For the text-containing cell, return its midpoint in (x, y) coordinate format. 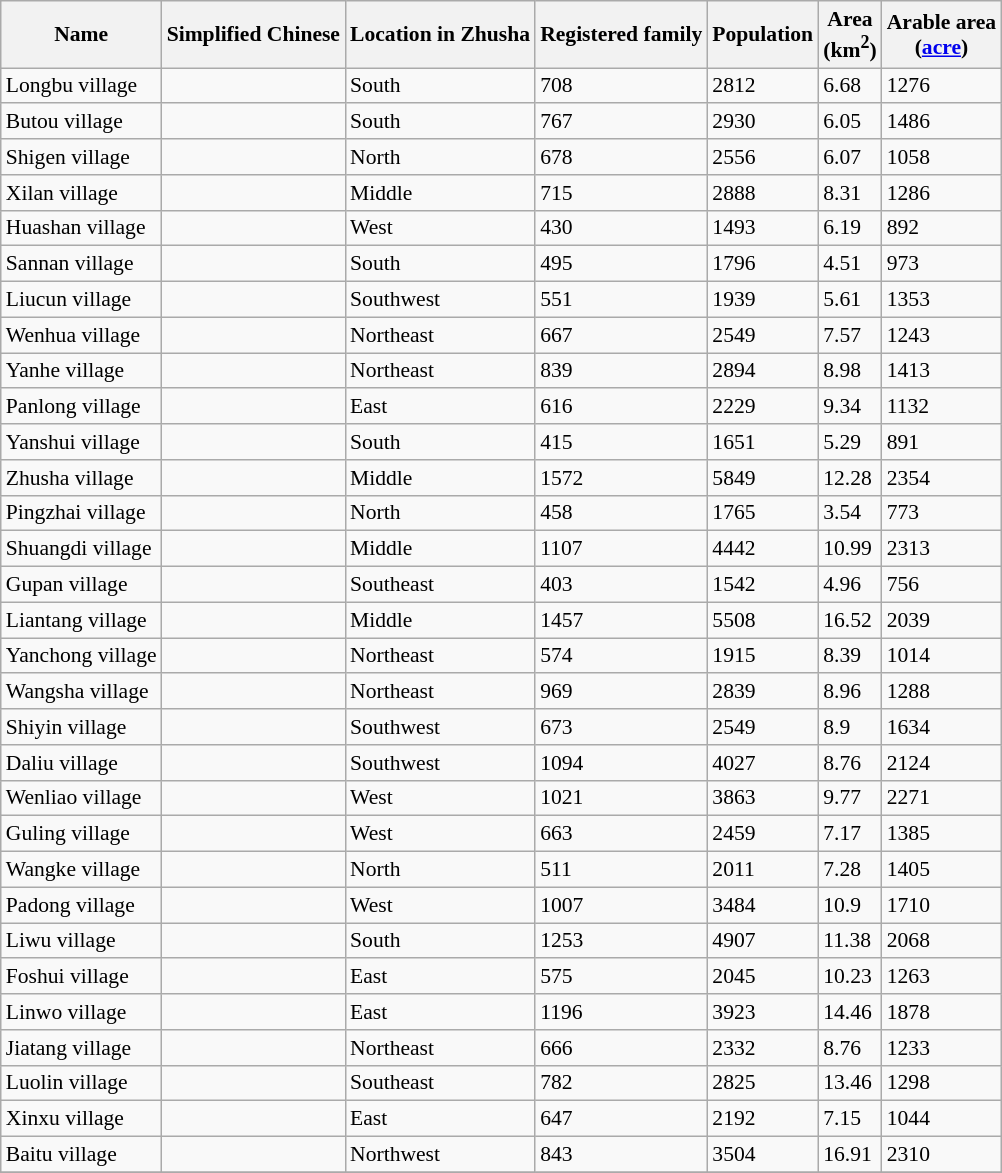
9.34 (850, 407)
16.91 (850, 1155)
1353 (942, 300)
Butou village (82, 122)
1710 (942, 905)
2354 (942, 478)
4907 (762, 941)
1058 (942, 157)
Pingzhai village (82, 513)
Shigen village (82, 157)
2812 (762, 86)
430 (621, 228)
6.19 (850, 228)
403 (621, 585)
767 (621, 122)
4027 (762, 763)
8.96 (850, 692)
Shuangdi village (82, 549)
973 (942, 264)
Longbu village (82, 86)
2011 (762, 870)
1132 (942, 407)
2930 (762, 122)
Yanhe village (82, 371)
8.39 (850, 656)
1413 (942, 371)
678 (621, 157)
708 (621, 86)
575 (621, 977)
Registered family (621, 34)
Wangsha village (82, 692)
5.29 (850, 442)
756 (942, 585)
16.52 (850, 620)
1044 (942, 1119)
Jiatang village (82, 1048)
773 (942, 513)
Simplified Chinese (254, 34)
Area(km2) (850, 34)
663 (621, 834)
13.46 (850, 1083)
3504 (762, 1155)
2313 (942, 549)
8.9 (850, 727)
1385 (942, 834)
1298 (942, 1083)
Daliu village (82, 763)
715 (621, 193)
12.28 (850, 478)
1878 (942, 1012)
6.07 (850, 157)
1276 (942, 86)
1457 (621, 620)
2839 (762, 692)
673 (621, 727)
Wenhua village (82, 335)
2894 (762, 371)
1405 (942, 870)
Huashan village (82, 228)
2045 (762, 977)
Northwest (440, 1155)
1542 (762, 585)
616 (621, 407)
8.98 (850, 371)
Panlong village (82, 407)
5508 (762, 620)
4442 (762, 549)
839 (621, 371)
2556 (762, 157)
Foshui village (82, 977)
667 (621, 335)
Sannan village (82, 264)
10.9 (850, 905)
6.68 (850, 86)
8.31 (850, 193)
1486 (942, 122)
1572 (621, 478)
1107 (621, 549)
1915 (762, 656)
1286 (942, 193)
Wenliao village (82, 798)
Shiyin village (82, 727)
5849 (762, 478)
Name (82, 34)
2229 (762, 407)
969 (621, 692)
1634 (942, 727)
574 (621, 656)
Guling village (82, 834)
5.61 (850, 300)
Population (762, 34)
1243 (942, 335)
1196 (621, 1012)
10.23 (850, 977)
Location in Zhusha (440, 34)
551 (621, 300)
10.99 (850, 549)
1939 (762, 300)
Linwo village (82, 1012)
1288 (942, 692)
Zhusha village (82, 478)
2271 (942, 798)
4.96 (850, 585)
14.46 (850, 1012)
7.57 (850, 335)
1014 (942, 656)
Gupan village (82, 585)
415 (621, 442)
4.51 (850, 264)
2825 (762, 1083)
1765 (762, 513)
Yanchong village (82, 656)
1021 (621, 798)
3.54 (850, 513)
Liwu village (82, 941)
1493 (762, 228)
2888 (762, 193)
892 (942, 228)
7.17 (850, 834)
Baitu village (82, 1155)
2039 (942, 620)
7.15 (850, 1119)
1007 (621, 905)
1263 (942, 977)
2068 (942, 941)
Xinxu village (82, 1119)
2192 (762, 1119)
1094 (621, 763)
7.28 (850, 870)
647 (621, 1119)
Xilan village (82, 193)
3863 (762, 798)
891 (942, 442)
1233 (942, 1048)
Luolin village (82, 1083)
2332 (762, 1048)
6.05 (850, 122)
458 (621, 513)
11.38 (850, 941)
2459 (762, 834)
3484 (762, 905)
1796 (762, 264)
Liucun village (82, 300)
Liantang village (82, 620)
1253 (621, 941)
9.77 (850, 798)
2310 (942, 1155)
511 (621, 870)
2124 (942, 763)
782 (621, 1083)
3923 (762, 1012)
666 (621, 1048)
Padong village (82, 905)
843 (621, 1155)
1651 (762, 442)
Yanshui village (82, 442)
495 (621, 264)
Arable area(acre) (942, 34)
Wangke village (82, 870)
